Find where the given text appears and provide that cell's center as [X, Y] coordinate. 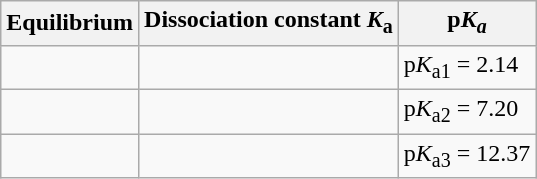
Dissociation constant Ka [269, 23]
pKa2 = 7.20 [467, 111]
Equilibrium [70, 23]
pKa [467, 23]
pKa1 = 2.14 [467, 67]
pKa3 = 12.37 [467, 156]
